Return (x, y) of the center of cell containing provided text 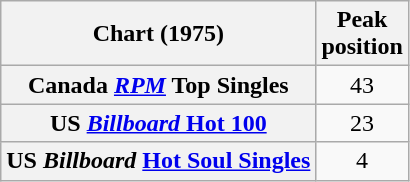
43 (362, 85)
Chart (1975) (158, 34)
Canada RPM Top Singles (158, 85)
Peakposition (362, 34)
US Billboard Hot Soul Singles (158, 161)
4 (362, 161)
US Billboard Hot 100 (158, 123)
23 (362, 123)
